For the text-containing cell, return its midpoint in [X, Y] coordinate format. 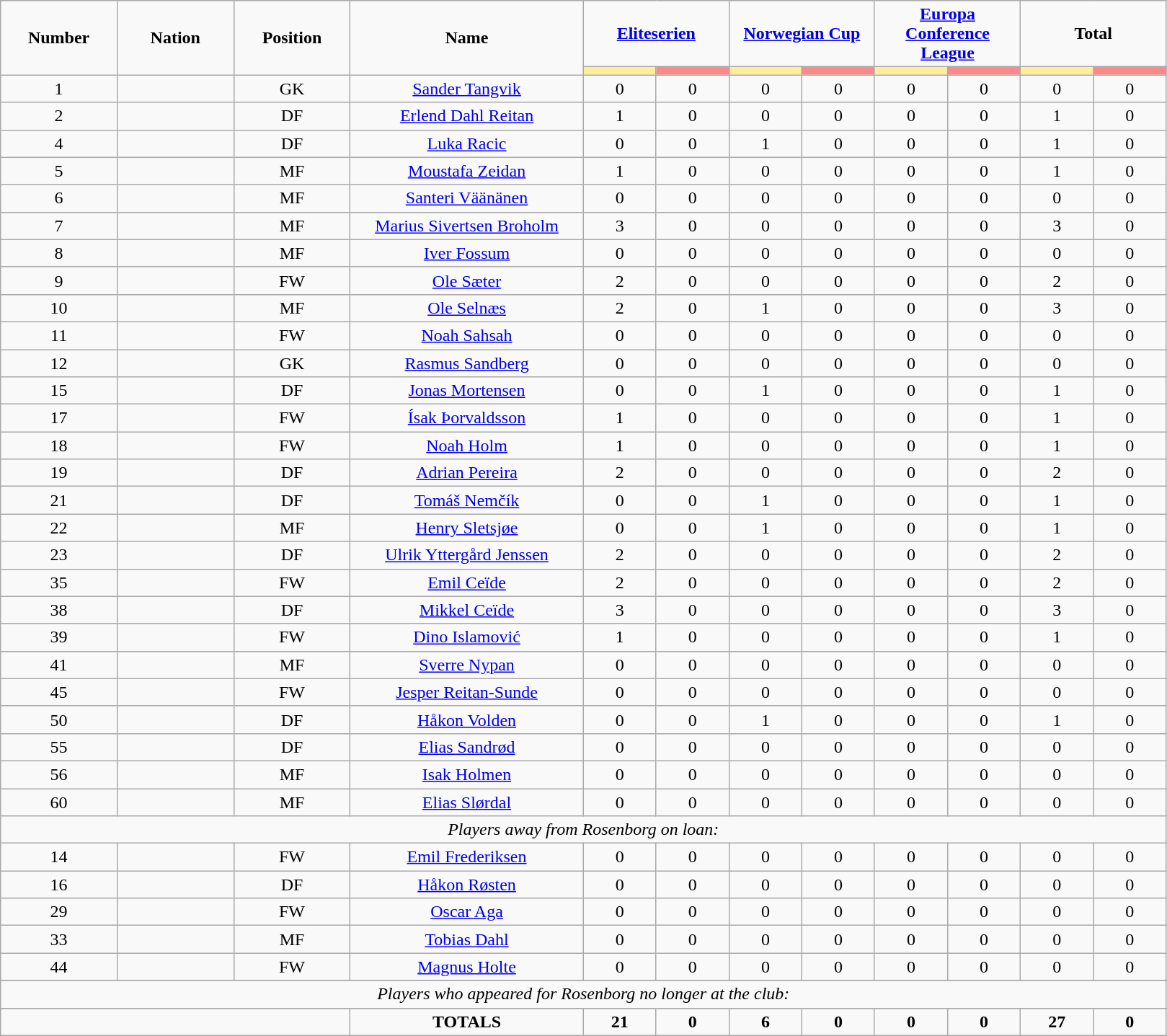
18 [59, 446]
22 [59, 528]
Iver Fossum [467, 253]
Number [59, 37]
16 [59, 885]
Noah Holm [467, 446]
Ulrik Yttergård Jenssen [467, 555]
Ísak Þorvaldsson [467, 418]
Sander Tangvik [467, 89]
Position [292, 37]
Emil Ceïde [467, 583]
9 [59, 280]
Erlend Dahl Reitan [467, 116]
11 [59, 335]
27 [1057, 1022]
Name [467, 37]
5 [59, 171]
14 [59, 857]
Jesper Reitan-Sunde [467, 692]
Nation [175, 37]
Total [1093, 34]
23 [59, 555]
Marius Sivertsen Broholm [467, 226]
38 [59, 610]
Luka Racic [467, 143]
Håkon Røsten [467, 885]
Ole Sæter [467, 280]
50 [59, 720]
45 [59, 692]
60 [59, 802]
Ole Selnæs [467, 308]
Elias Sandrød [467, 747]
Oscar Aga [467, 912]
35 [59, 583]
Players who appeared for Rosenborg no longer at the club: [584, 994]
55 [59, 747]
44 [59, 967]
29 [59, 912]
Noah Sahsah [467, 335]
19 [59, 473]
15 [59, 391]
Santeri Väänänen [467, 198]
Tobias Dahl [467, 939]
Håkon Volden [467, 720]
Adrian Pereira [467, 473]
Emil Frederiksen [467, 857]
41 [59, 665]
10 [59, 308]
Mikkel Ceïde [467, 610]
TOTALS [467, 1022]
Europa Conference League [947, 34]
Henry Sletsjøe [467, 528]
Magnus Holte [467, 967]
33 [59, 939]
Players away from Rosenborg on loan: [584, 830]
39 [59, 637]
Eliteserien [656, 34]
Rasmus Sandberg [467, 363]
4 [59, 143]
56 [59, 774]
8 [59, 253]
Dino Islamović [467, 637]
Isak Holmen [467, 774]
17 [59, 418]
Sverre Nypan [467, 665]
Moustafa Zeidan [467, 171]
Tomáš Nemčík [467, 500]
7 [59, 226]
12 [59, 363]
Elias Slørdal [467, 802]
Norwegian Cup [802, 34]
Jonas Mortensen [467, 391]
